Identify which cell holds the provided text, then report its (x, y) central coordinate. 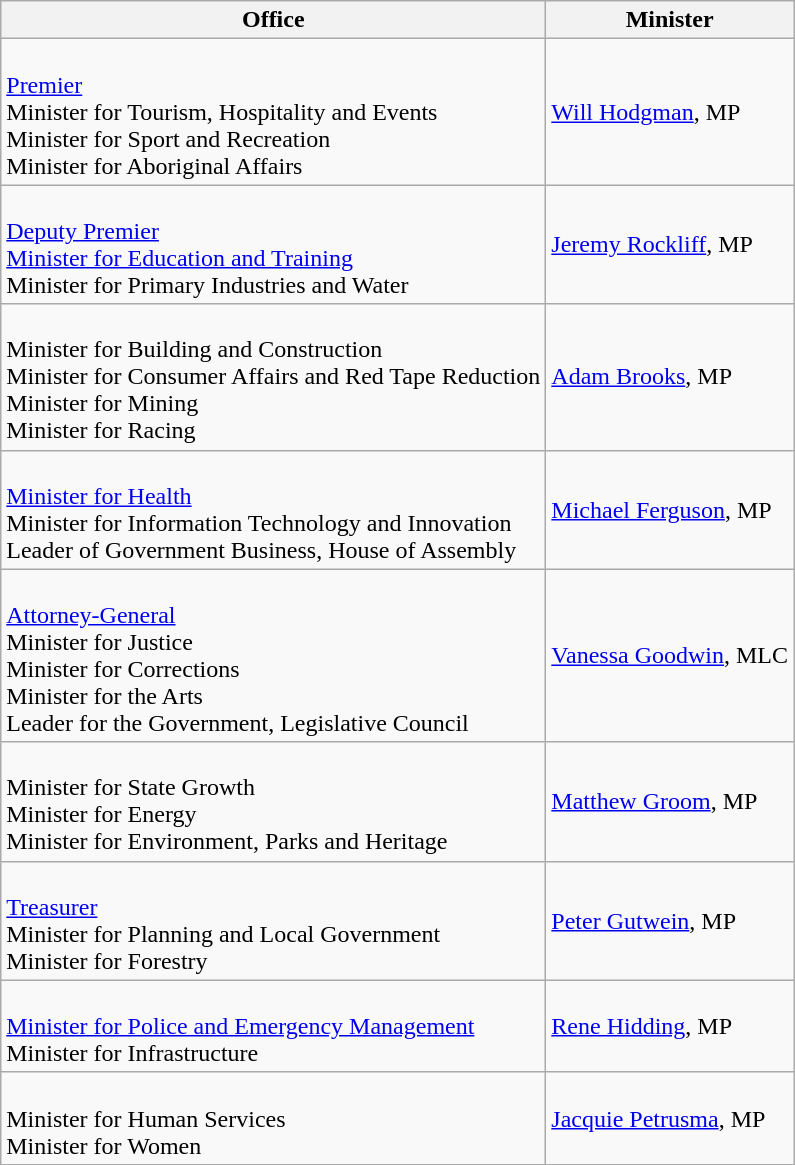
Adam Brooks, MP (670, 377)
Vanessa Goodwin, MLC (670, 656)
Premier Minister for Tourism, Hospitality and Events Minister for Sport and Recreation Minister for Aboriginal Affairs (274, 112)
Minister for Human Services Minister for Women (274, 1118)
Minister for Health Minister for Information Technology and Innovation Leader of Government Business, House of Assembly (274, 510)
Minister for State Growth Minister for Energy Minister for Environment, Parks and Heritage (274, 802)
Jacquie Petrusma, MP (670, 1118)
Office (274, 20)
Rene Hidding, MP (670, 1026)
Deputy Premier Minister for Education and Training Minister for Primary Industries and Water (274, 244)
Minister for Building and Construction Minister for Consumer Affairs and Red Tape Reduction Minister for Mining Minister for Racing (274, 377)
Attorney-General Minister for Justice Minister for Corrections Minister for the Arts Leader for the Government, Legislative Council (274, 656)
Will Hodgman, MP (670, 112)
Minister for Police and Emergency Management Minister for Infrastructure (274, 1026)
Treasurer Minister for Planning and Local Government Minister for Forestry (274, 920)
Minister (670, 20)
Michael Ferguson, MP (670, 510)
Jeremy Rockliff, MP (670, 244)
Matthew Groom, MP (670, 802)
Peter Gutwein, MP (670, 920)
